Return the (X, Y) coordinate for the center point of the cell that contains the specified text.  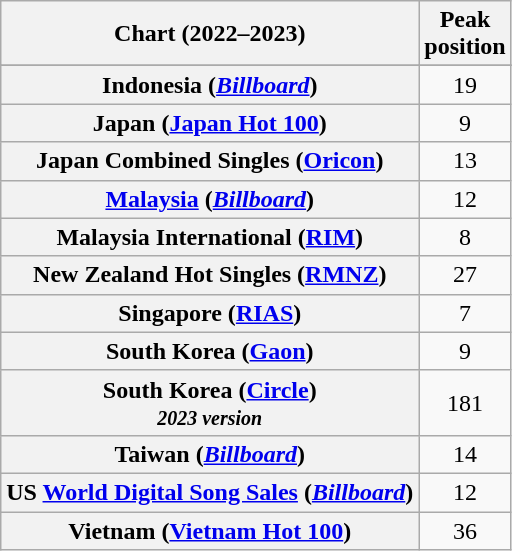
13 (465, 161)
14 (465, 454)
19 (465, 85)
Malaysia (Billboard) (210, 199)
27 (465, 275)
South Korea (Gaon) (210, 351)
8 (465, 237)
7 (465, 313)
Japan (Japan Hot 100) (210, 123)
Chart (2022–2023) (210, 34)
Peakposition (465, 34)
New Zealand Hot Singles (RMNZ) (210, 275)
36 (465, 531)
Taiwan (Billboard) (210, 454)
Indonesia (Billboard) (210, 85)
South Korea (Circle)2023 version (210, 402)
181 (465, 402)
Malaysia International (RIM) (210, 237)
Vietnam (Vietnam Hot 100) (210, 531)
Japan Combined Singles (Oricon) (210, 161)
Singapore (RIAS) (210, 313)
US World Digital Song Sales (Billboard) (210, 492)
